Extract the (x, y) coordinate from the center of the cell holding the provided text.  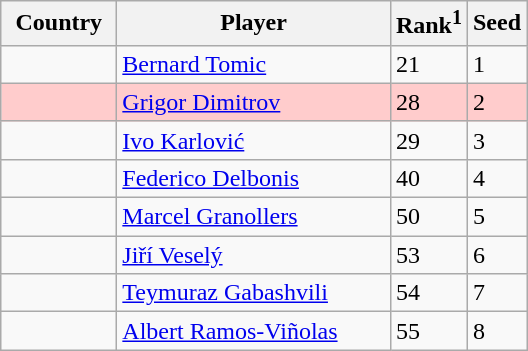
Grigor Dimitrov (254, 102)
Teymuraz Gabashvili (254, 293)
3 (496, 140)
Player (254, 24)
1 (496, 64)
50 (428, 217)
Rank1 (428, 24)
Jiří Veselý (254, 255)
8 (496, 331)
53 (428, 255)
28 (428, 102)
29 (428, 140)
7 (496, 293)
55 (428, 331)
54 (428, 293)
6 (496, 255)
2 (496, 102)
Country (59, 24)
Marcel Granollers (254, 217)
5 (496, 217)
Ivo Karlović (254, 140)
Albert Ramos-Viñolas (254, 331)
Bernard Tomic (254, 64)
21 (428, 64)
Federico Delbonis (254, 178)
Seed (496, 24)
4 (496, 178)
40 (428, 178)
